Determine the (X, Y) coordinate at the center of the cell enclosing the given text.  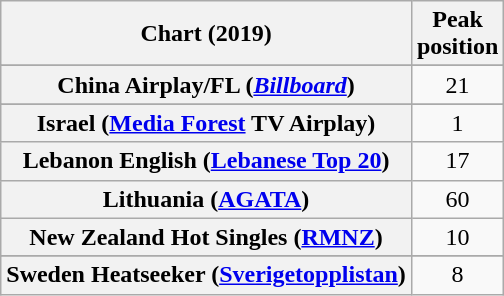
China Airplay/FL (Billboard) (206, 85)
Israel (Media Forest TV Airplay) (206, 123)
Lebanon English (Lebanese Top 20) (206, 161)
21 (457, 85)
Peakposition (457, 34)
Chart (2019) (206, 34)
60 (457, 199)
New Zealand Hot Singles (RMNZ) (206, 237)
8 (457, 275)
17 (457, 161)
Sweden Heatseeker (Sverigetopplistan) (206, 275)
Lithuania (AGATA) (206, 199)
10 (457, 237)
1 (457, 123)
